Find where the given text appears and provide that cell's center as (x, y) coordinate. 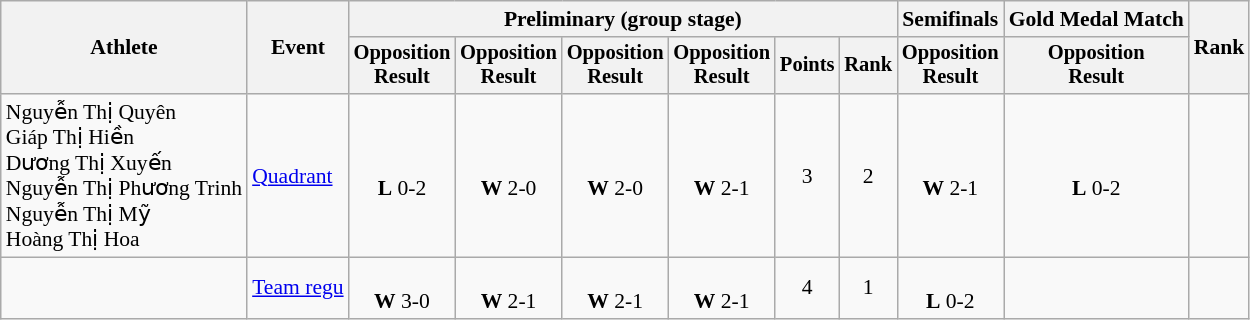
4 (807, 288)
3 (807, 176)
Quadrant (298, 176)
Points (807, 66)
Athlete (124, 48)
1 (868, 288)
Team regu (298, 288)
W 3-0 (402, 288)
Semifinals (950, 19)
Gold Medal Match (1096, 19)
Event (298, 48)
Preliminary (group stage) (623, 19)
Nguyễn Thị QuyênGiáp Thị HiềnDương Thị XuyếnNguyễn Thị Phương TrinhNguyễn Thị MỹHoàng Thị Hoa (124, 176)
2 (868, 176)
